Search for the cell housing the specified text and yield its (X, Y) center coordinate. 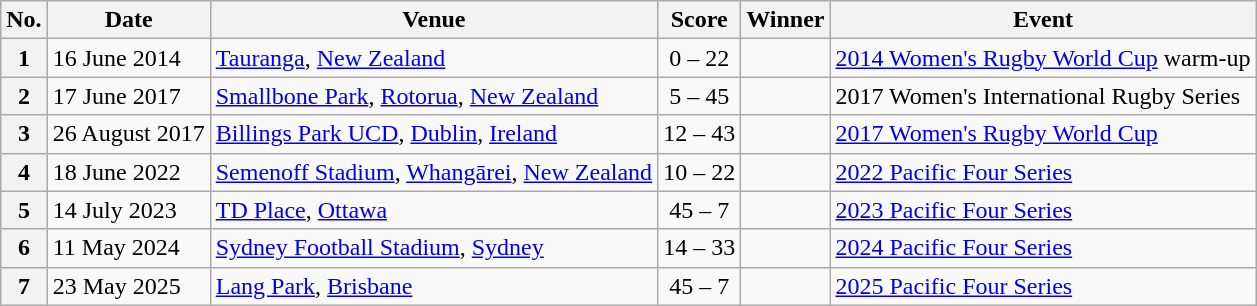
23 May 2025 (128, 286)
1 (24, 58)
Lang Park, Brisbane (434, 286)
18 June 2022 (128, 172)
5 (24, 210)
2025 Pacific Four Series (1043, 286)
12 – 43 (700, 134)
0 – 22 (700, 58)
5 – 45 (700, 96)
Smallbone Park, Rotorua, New Zealand (434, 96)
14 – 33 (700, 248)
16 June 2014 (128, 58)
2022 Pacific Four Series (1043, 172)
Tauranga, New Zealand (434, 58)
2 (24, 96)
14 July 2023 (128, 210)
Venue (434, 20)
7 (24, 286)
17 June 2017 (128, 96)
4 (24, 172)
2024 Pacific Four Series (1043, 248)
Winner (786, 20)
10 – 22 (700, 172)
11 May 2024 (128, 248)
Semenoff Stadium, Whangārei, New Zealand (434, 172)
26 August 2017 (128, 134)
No. (24, 20)
2017 Women's International Rugby Series (1043, 96)
TD Place, Ottawa (434, 210)
6 (24, 248)
2023 Pacific Four Series (1043, 210)
3 (24, 134)
Billings Park UCD, Dublin, Ireland (434, 134)
Event (1043, 20)
Date (128, 20)
Score (700, 20)
Sydney Football Stadium, Sydney (434, 248)
2014 Women's Rugby World Cup warm-up (1043, 58)
2017 Women's Rugby World Cup (1043, 134)
